Determine the [x, y] coordinate at the center of the cell enclosing the given text.  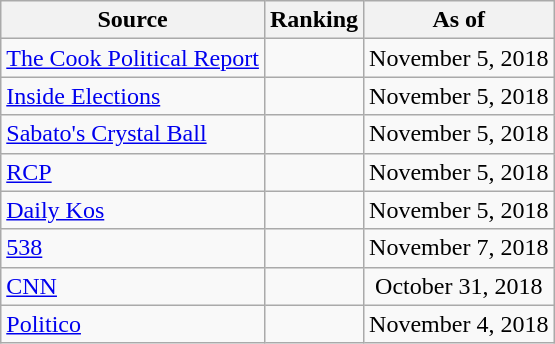
The Cook Political Report [133, 58]
538 [133, 248]
Ranking [314, 20]
As of [459, 20]
RCP [133, 172]
CNN [133, 286]
Daily Kos [133, 210]
Politico [133, 324]
November 7, 2018 [459, 248]
Sabato's Crystal Ball [133, 134]
Inside Elections [133, 96]
November 4, 2018 [459, 324]
October 31, 2018 [459, 286]
Source [133, 20]
